Return [X, Y] of the center of cell containing provided text 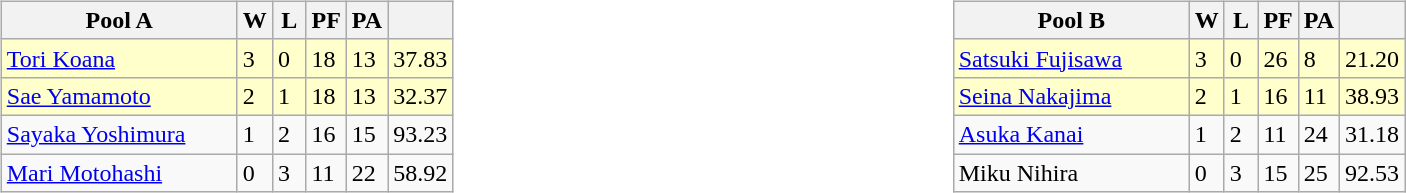
Seina Nakajima [1071, 96]
93.23 [420, 134]
31.18 [1372, 134]
38.93 [1372, 96]
Miku Nihira [1071, 173]
26 [1278, 58]
8 [1318, 58]
Tori Koana [119, 58]
24 [1318, 134]
Satsuki Fujisawa [1071, 58]
32.37 [420, 96]
Sae Yamamoto [119, 96]
Mari Motohashi [119, 173]
Sayaka Yoshimura [119, 134]
Asuka Kanai [1071, 134]
Pool B [1071, 20]
58.92 [420, 173]
Pool A [119, 20]
22 [366, 173]
37.83 [420, 58]
92.53 [1372, 173]
25 [1318, 173]
21.20 [1372, 58]
